Pinpoint the cell where the given text exists, returning its [x, y] midpoint coordinate. 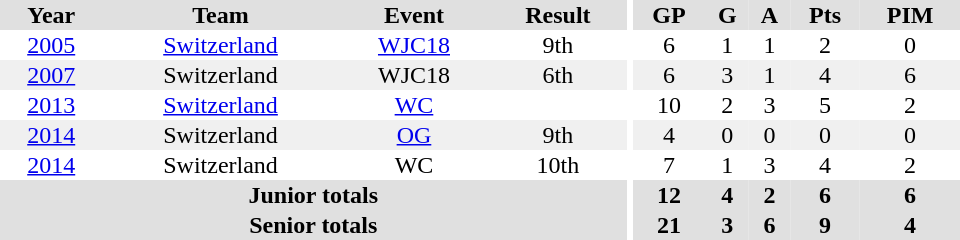
Result [558, 15]
6th [558, 75]
10 [670, 105]
GP [670, 15]
Year [51, 15]
2007 [51, 75]
Junior totals [314, 195]
12 [670, 195]
Team [220, 15]
Pts [825, 15]
G [728, 15]
OG [414, 135]
Senior totals [314, 225]
21 [670, 225]
2005 [51, 45]
A [770, 15]
PIM [910, 15]
7 [670, 165]
5 [825, 105]
9 [825, 225]
Event [414, 15]
10th [558, 165]
2013 [51, 105]
